Extract the (x, y) coordinate from the center of the cell holding the provided text.  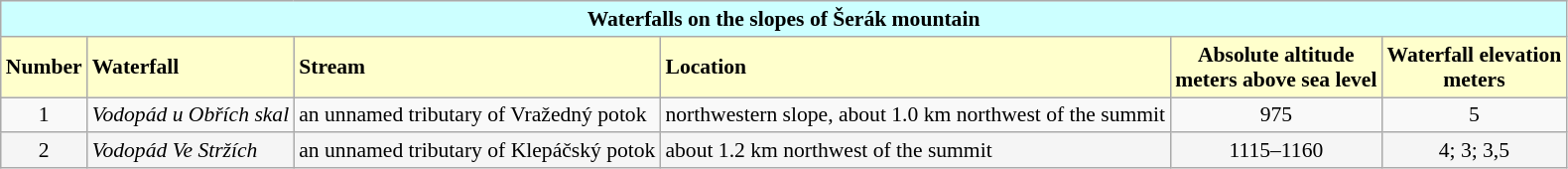
Stream (476, 68)
975 (1276, 115)
Waterfall elevationmeters (1475, 68)
2 (44, 151)
an unnamed tributary of Klepáčský potok (476, 151)
about 1.2 km northwest of the summit (915, 151)
Absolute altitudemeters above sea level (1276, 68)
Vodopád u Obřích skal (191, 115)
Location (915, 68)
Waterfalls on the slopes of Šerák mountain (784, 19)
Waterfall (191, 68)
4; 3; 3,5 (1475, 151)
5 (1475, 115)
Vodopád Ve Stržích (191, 151)
northwestern slope, about 1.0 km northwest of the summit (915, 115)
an unnamed tributary of Vražedný potok (476, 115)
1115–1160 (1276, 151)
1 (44, 115)
Number (44, 68)
